Search for the cell housing the specified text and yield its [X, Y] center coordinate. 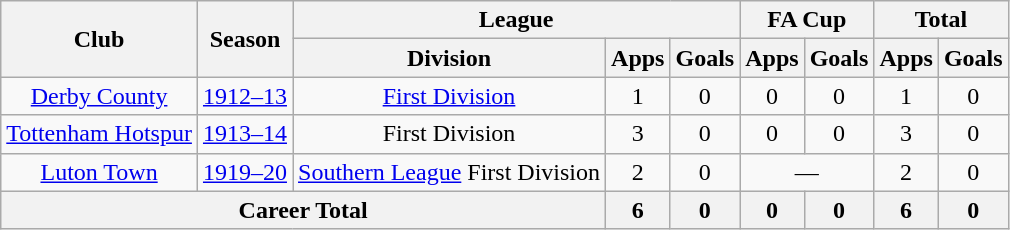
Tottenham Hotspur [100, 134]
1913–14 [244, 134]
Southern League First Division [448, 172]
Luton Town [100, 172]
Total [941, 20]
Division [448, 58]
Season [244, 39]
Derby County [100, 96]
Club [100, 39]
League [516, 20]
Career Total [304, 210]
1912–13 [244, 96]
FA Cup [807, 20]
― [807, 172]
1919–20 [244, 172]
